Determine the [X, Y] coordinate at the center of the cell enclosing the given text.  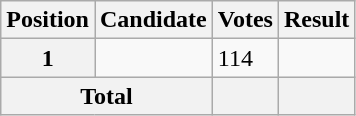
Result [316, 20]
1 [48, 58]
Candidate [153, 20]
114 [245, 58]
Position [48, 20]
Votes [245, 20]
Total [107, 96]
